Return the [X, Y] coordinate for the center point of the cell that contains the specified text.  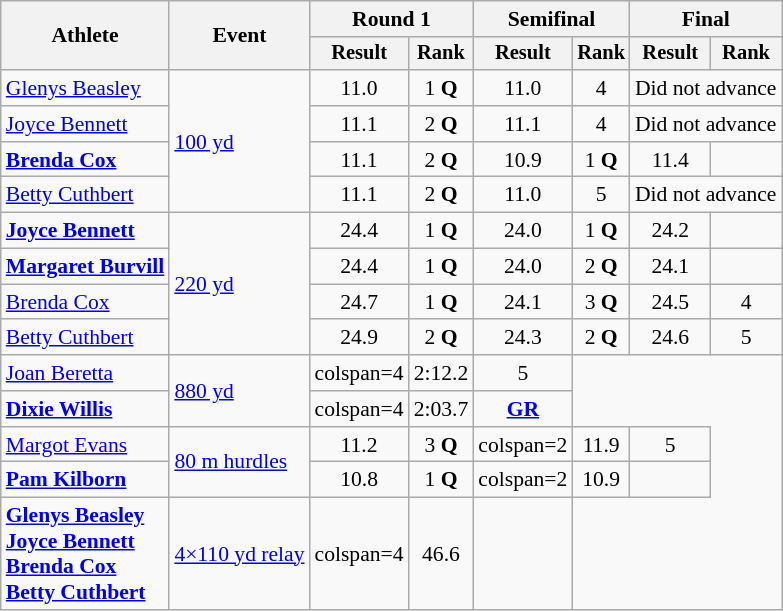
11.2 [360, 445]
Round 1 [392, 19]
46.6 [442, 554]
24.7 [360, 302]
11.9 [601, 445]
Dixie Willis [86, 409]
220 yd [239, 284]
11.4 [670, 160]
Pam Kilborn [86, 480]
Margot Evans [86, 445]
10.8 [360, 480]
Semifinal [552, 19]
24.2 [670, 231]
Glenys BeasleyJoyce BennettBrenda CoxBetty Cuthbert [86, 554]
24.3 [522, 338]
80 m hurdles [239, 462]
Final [706, 19]
2:03.7 [442, 409]
24.6 [670, 338]
24.9 [360, 338]
880 yd [239, 390]
2:12.2 [442, 373]
Glenys Beasley [86, 88]
24.5 [670, 302]
GR [522, 409]
Margaret Burvill [86, 267]
4×110 yd relay [239, 554]
Athlete [86, 36]
100 yd [239, 141]
Event [239, 36]
Joan Beretta [86, 373]
